Detect which cell encompasses the target text, then output its [X, Y] center coordinate. 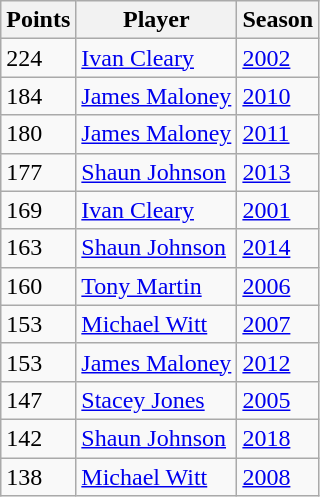
160 [38, 286]
2006 [278, 286]
2002 [278, 58]
224 [38, 58]
Season [278, 20]
169 [38, 210]
142 [38, 438]
2011 [278, 134]
2010 [278, 96]
Tony Martin [156, 286]
2014 [278, 248]
Stacey Jones [156, 400]
2001 [278, 210]
2018 [278, 438]
147 [38, 400]
Player [156, 20]
2013 [278, 172]
2005 [278, 400]
Points [38, 20]
2007 [278, 324]
138 [38, 477]
2008 [278, 477]
163 [38, 248]
180 [38, 134]
177 [38, 172]
184 [38, 96]
2012 [278, 362]
